Scan for the cell matching the given text and deliver its (X, Y) coordinate at center. 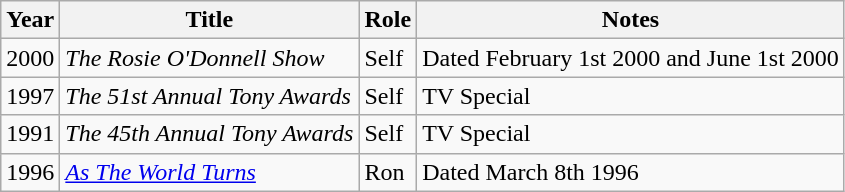
Ron (388, 172)
The Rosie O'Donnell Show (210, 58)
1997 (30, 96)
Dated February 1st 2000 and June 1st 2000 (631, 58)
2000 (30, 58)
Notes (631, 20)
Role (388, 20)
1996 (30, 172)
Title (210, 20)
The 45th Annual Tony Awards (210, 134)
Year (30, 20)
The 51st Annual Tony Awards (210, 96)
1991 (30, 134)
As The World Turns (210, 172)
Dated March 8th 1996 (631, 172)
